Provide the (X, Y) coordinate of the cell's center where the given text is located.  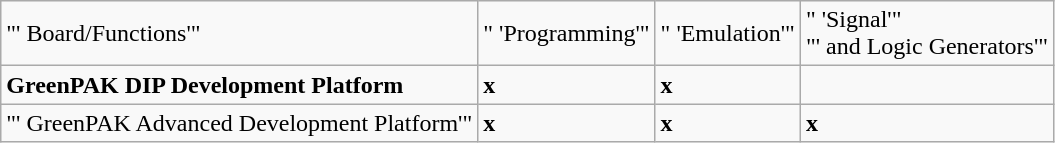
" 'Programming'" (566, 34)
" 'Emulation'" (728, 34)
GreenPAK DIP Development Platform (240, 85)
"' GreenPAK Advanced Development Platform'" (240, 123)
"' Board/Functions'" (240, 34)
" 'Signal'""' and Logic Generators'" (926, 34)
